Extract the [x, y] coordinate from the center of the cell holding the provided text.  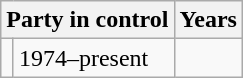
Party in control [88, 20]
Years [208, 20]
1974–present [94, 58]
